Provide the [X, Y] coordinate of the cell's center where the given text is located.  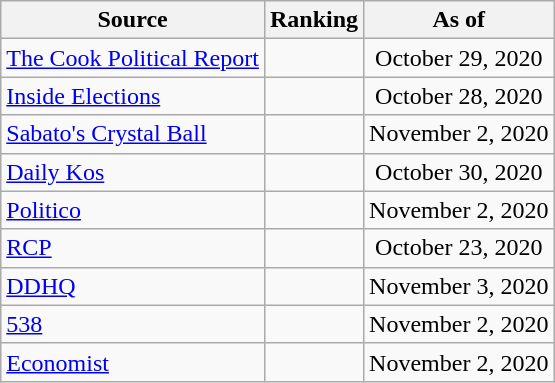
October 23, 2020 [459, 248]
RCP [133, 248]
October 28, 2020 [459, 96]
Sabato's Crystal Ball [133, 134]
Politico [133, 210]
As of [459, 20]
The Cook Political Report [133, 58]
DDHQ [133, 286]
October 30, 2020 [459, 172]
Inside Elections [133, 96]
Ranking [314, 20]
538 [133, 324]
Economist [133, 362]
November 3, 2020 [459, 286]
Daily Kos [133, 172]
Source [133, 20]
October 29, 2020 [459, 58]
